Provide the [X, Y] coordinate of the cell's center where the given text is located.  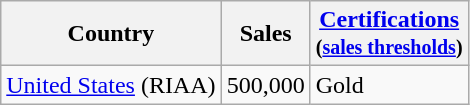
United States (RIAA) [111, 85]
Gold [389, 85]
Sales [266, 34]
Country [111, 34]
500,000 [266, 85]
Certifications(sales thresholds) [389, 34]
